Provide the [X, Y] coordinate of the cell's center where the given text is located.  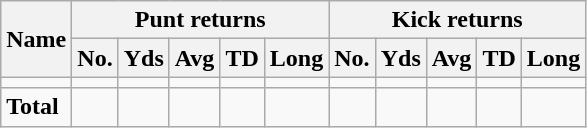
Kick returns [458, 20]
Punt returns [200, 20]
Total [36, 107]
Name [36, 39]
